Identify which cell holds the provided text, then report its [X, Y] central coordinate. 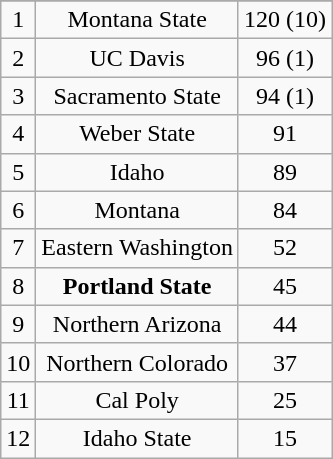
Montana State [138, 20]
Montana [138, 210]
Northern Colorado [138, 362]
120 (10) [284, 20]
Sacramento State [138, 96]
52 [284, 248]
9 [18, 324]
3 [18, 96]
45 [284, 286]
7 [18, 248]
4 [18, 134]
5 [18, 172]
44 [284, 324]
25 [284, 400]
2 [18, 58]
91 [284, 134]
1 [18, 20]
12 [18, 438]
Cal Poly [138, 400]
94 (1) [284, 96]
Northern Arizona [138, 324]
10 [18, 362]
11 [18, 400]
8 [18, 286]
Weber State [138, 134]
96 (1) [284, 58]
Eastern Washington [138, 248]
6 [18, 210]
15 [284, 438]
Idaho State [138, 438]
UC Davis [138, 58]
Portland State [138, 286]
89 [284, 172]
Idaho [138, 172]
37 [284, 362]
84 [284, 210]
